Output the (X, Y) coordinate of the center of the cell containing the given text.  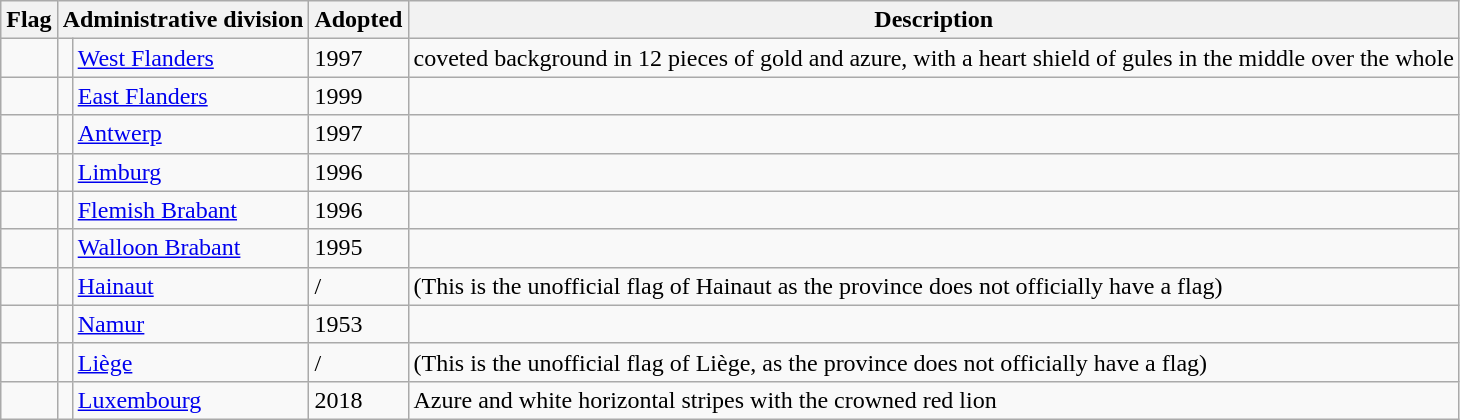
Azure and white horizontal stripes with the crowned red lion (934, 400)
Administrative division (183, 20)
Walloon Brabant (190, 248)
Limburg (190, 172)
Antwerp (190, 134)
Luxembourg (190, 400)
West Flanders (190, 58)
2018 (358, 400)
Adopted (358, 20)
Liège (190, 362)
East Flanders (190, 96)
Description (934, 20)
1999 (358, 96)
(This is the unofficial flag of Liège, as the province does not officially have a flag) (934, 362)
Namur (190, 324)
1953 (358, 324)
coveted background in 12 pieces of gold and azure, with a heart shield of gules in the middle over the whole (934, 58)
Flemish Brabant (190, 210)
Flag (29, 20)
1995 (358, 248)
(This is the unofficial flag of Hainaut as the province does not officially have a flag) (934, 286)
Hainaut (190, 286)
